Locate the cell with the specified text and output its [x, y] center coordinate. 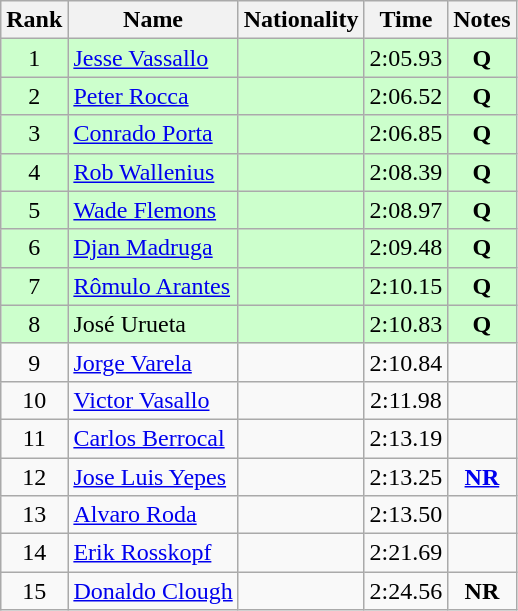
2:09.48 [406, 248]
Wade Flemons [153, 210]
7 [34, 286]
1 [34, 58]
10 [34, 400]
2:06.85 [406, 134]
Victor Vasallo [153, 400]
Rank [34, 20]
Conrado Porta [153, 134]
Jorge Varela [153, 362]
15 [34, 591]
Erik Rosskopf [153, 553]
13 [34, 515]
5 [34, 210]
2:13.19 [406, 438]
Rob Wallenius [153, 172]
Notes [482, 20]
2:13.25 [406, 477]
4 [34, 172]
6 [34, 248]
14 [34, 553]
Alvaro Roda [153, 515]
8 [34, 324]
2:24.56 [406, 591]
2:10.83 [406, 324]
José Urueta [153, 324]
Name [153, 20]
2:06.52 [406, 96]
2:08.97 [406, 210]
9 [34, 362]
2:10.15 [406, 286]
2:21.69 [406, 553]
Jesse Vassallo [153, 58]
2:11.98 [406, 400]
3 [34, 134]
2 [34, 96]
2:05.93 [406, 58]
Jose Luis Yepes [153, 477]
2:13.50 [406, 515]
12 [34, 477]
Rômulo Arantes [153, 286]
2:10.84 [406, 362]
Djan Madruga [153, 248]
2:08.39 [406, 172]
Carlos Berrocal [153, 438]
Nationality [301, 20]
Peter Rocca [153, 96]
Donaldo Clough [153, 591]
Time [406, 20]
11 [34, 438]
